Determine the (X, Y) coordinate at the center of the cell enclosing the given text.  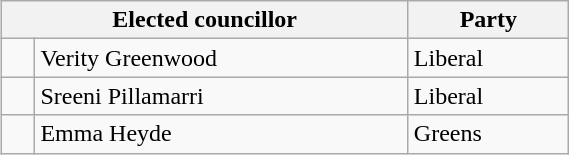
Elected councillor (204, 20)
Emma Heyde (222, 134)
Party (488, 20)
Verity Greenwood (222, 58)
Greens (488, 134)
Sreeni Pillamarri (222, 96)
